Locate the cell with the specified text and output its (x, y) center coordinate. 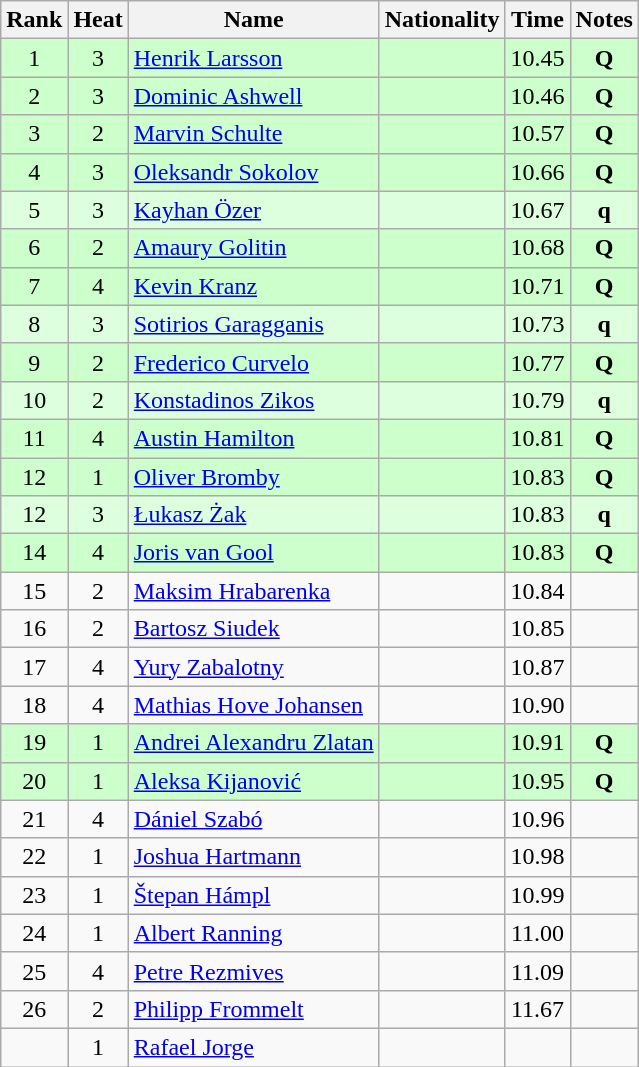
24 (34, 933)
10.57 (538, 134)
10.45 (538, 58)
Štepan Hámpl (254, 895)
Mathias Hove Johansen (254, 705)
21 (34, 819)
10.68 (538, 248)
Yury Zabalotny (254, 667)
Heat (98, 20)
Bartosz Siudek (254, 629)
Kayhan Özer (254, 210)
10.85 (538, 629)
Notes (604, 20)
10.46 (538, 96)
10.91 (538, 743)
Rafael Jorge (254, 1047)
7 (34, 286)
Amaury Golitin (254, 248)
15 (34, 591)
6 (34, 248)
26 (34, 1009)
14 (34, 553)
11.00 (538, 933)
10.87 (538, 667)
16 (34, 629)
25 (34, 971)
10.67 (538, 210)
Andrei Alexandru Zlatan (254, 743)
Oliver Bromby (254, 477)
Sotirios Garagganis (254, 324)
Joshua Hartmann (254, 857)
11.67 (538, 1009)
Nationality (442, 20)
Marvin Schulte (254, 134)
Dániel Szabó (254, 819)
9 (34, 362)
Name (254, 20)
Albert Ranning (254, 933)
Austin Hamilton (254, 438)
Petre Rezmives (254, 971)
Dominic Ashwell (254, 96)
19 (34, 743)
23 (34, 895)
10 (34, 400)
Philipp Frommelt (254, 1009)
5 (34, 210)
10.71 (538, 286)
11.09 (538, 971)
11 (34, 438)
Rank (34, 20)
Time (538, 20)
8 (34, 324)
10.81 (538, 438)
10.66 (538, 172)
10.73 (538, 324)
20 (34, 781)
18 (34, 705)
17 (34, 667)
Kevin Kranz (254, 286)
10.90 (538, 705)
10.96 (538, 819)
10.99 (538, 895)
Aleksa Kijanović (254, 781)
10.77 (538, 362)
Oleksandr Sokolov (254, 172)
Henrik Larsson (254, 58)
22 (34, 857)
Konstadinos Zikos (254, 400)
10.95 (538, 781)
Joris van Gool (254, 553)
Łukasz Żak (254, 515)
10.84 (538, 591)
Frederico Curvelo (254, 362)
Maksim Hrabarenka (254, 591)
10.98 (538, 857)
10.79 (538, 400)
